Scan for the cell matching the given text and deliver its (x, y) coordinate at center. 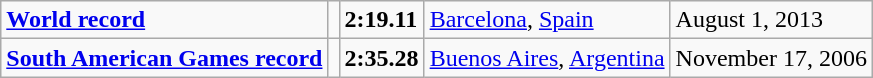
2:19.11 (382, 20)
World record (164, 20)
South American Games record (164, 58)
2:35.28 (382, 58)
November 17, 2006 (771, 58)
Buenos Aires, Argentina (547, 58)
August 1, 2013 (771, 20)
Barcelona, Spain (547, 20)
